Pinpoint the cell where the given text exists, returning its (x, y) midpoint coordinate. 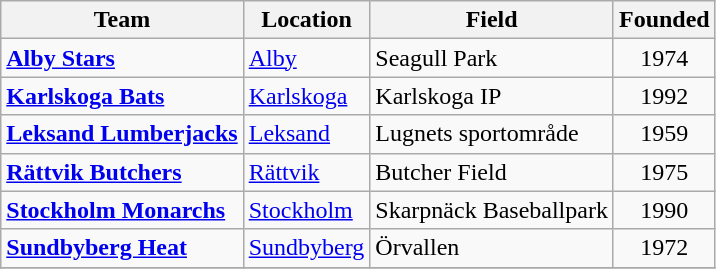
Butcher Field (492, 172)
Karlskoga Bats (122, 96)
Skarpnäck Baseballpark (492, 210)
Sundbyberg Heat (122, 248)
Alby Stars (122, 58)
Örvallen (492, 248)
Founded (664, 20)
Stockholm Monarchs (122, 210)
Karlskoga IP (492, 96)
Field (492, 20)
1974 (664, 58)
1972 (664, 248)
Seagull Park (492, 58)
Alby (306, 58)
1959 (664, 134)
Sundbyberg (306, 248)
Rättvik Butchers (122, 172)
1975 (664, 172)
Karlskoga (306, 96)
Location (306, 20)
1990 (664, 210)
Lugnets sportområde (492, 134)
Rättvik (306, 172)
Leksand Lumberjacks (122, 134)
Team (122, 20)
Stockholm (306, 210)
1992 (664, 96)
Leksand (306, 134)
